Find where the given text appears and provide that cell's center as [x, y] coordinate. 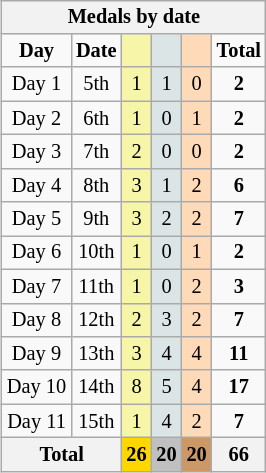
15th [96, 421]
8 [136, 387]
5 [167, 387]
Day 10 [36, 387]
Day 4 [36, 185]
Day 1 [36, 84]
Day 9 [36, 354]
5th [96, 84]
14th [96, 387]
Day 11 [36, 421]
7th [96, 152]
8th [96, 185]
10th [96, 253]
26 [136, 455]
Day 8 [36, 320]
11th [96, 286]
12th [96, 320]
11 [239, 354]
Day 2 [36, 118]
Day 3 [36, 152]
Date [96, 51]
Medals by date [134, 17]
Day 6 [36, 253]
66 [239, 455]
9th [96, 219]
Day 7 [36, 286]
Day [36, 51]
17 [239, 387]
6 [239, 185]
Day 5 [36, 219]
6th [96, 118]
13th [96, 354]
